Return the [x, y] coordinate for the center point of the cell that contains the specified text.  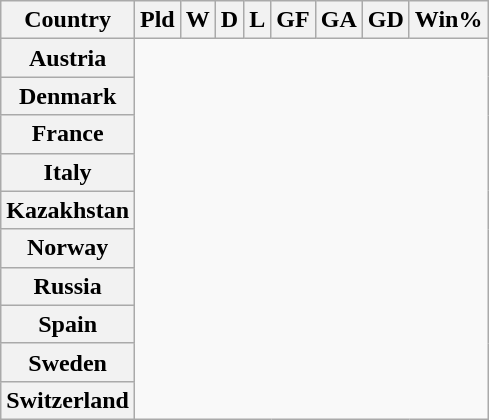
Pld [158, 20]
Country [68, 20]
France [68, 134]
Switzerland [68, 400]
Spain [68, 324]
L [258, 20]
Win% [448, 20]
W [198, 20]
Norway [68, 248]
GA [338, 20]
Kazakhstan [68, 210]
Russia [68, 286]
Austria [68, 58]
Italy [68, 172]
D [229, 20]
GD [386, 20]
Denmark [68, 96]
GF [293, 20]
Sweden [68, 362]
